Scan for the cell matching the given text and deliver its (x, y) coordinate at center. 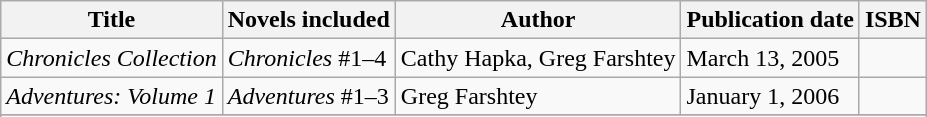
Greg Farshtey (538, 96)
March 13, 2005 (770, 58)
Title (112, 20)
Author (538, 20)
January 1, 2006 (770, 96)
Novels included (308, 20)
Chronicles Collection (112, 58)
Adventures: Volume 1 (112, 96)
Chronicles #1–4 (308, 58)
Publication date (770, 20)
ISBN (892, 20)
Cathy Hapka, Greg Farshtey (538, 58)
Adventures #1–3 (308, 96)
